Extract the (X, Y) coordinate from the center of the cell holding the provided text.  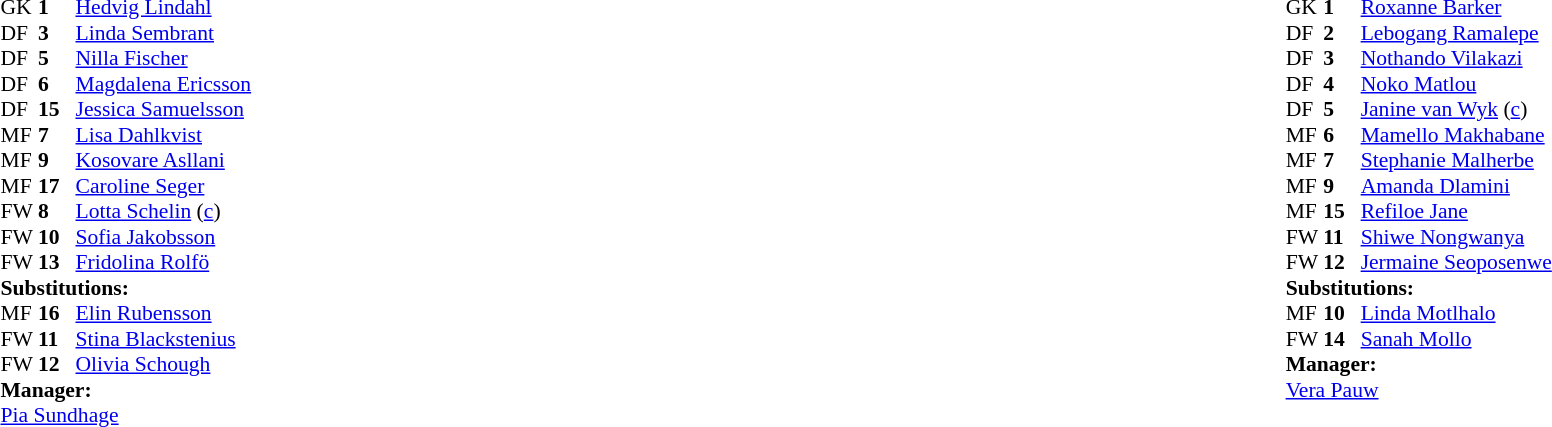
Stina Blackstenius (164, 339)
Janine van Wyk (c) (1456, 109)
Kosovare Asllani (164, 161)
Jessica Samuelsson (164, 109)
Sanah Mollo (1456, 339)
17 (57, 186)
Lotta Schelin (c) (164, 211)
Lisa Dahlkvist (164, 135)
2 (1342, 33)
Fridolina Rolfö (164, 263)
Magdalena Ericsson (164, 84)
Olivia Schough (164, 365)
13 (57, 263)
8 (57, 211)
Noko Matlou (1456, 84)
Mamello Makhabane (1456, 135)
Lebogang Ramalepe (1456, 33)
4 (1342, 84)
Nilla Fischer (164, 59)
Jermaine Seoposenwe (1456, 263)
Refiloe Jane (1456, 211)
14 (1342, 339)
Amanda Dlamini (1456, 186)
Elin Rubensson (164, 313)
16 (57, 313)
Linda Sembrant (164, 33)
Caroline Seger (164, 186)
Shiwe Nongwanya (1456, 237)
Stephanie Malherbe (1456, 161)
Vera Pauw (1419, 390)
Linda Motlhalo (1456, 313)
Nothando Vilakazi (1456, 59)
Sofia Jakobsson (164, 237)
